Detect which cell encompasses the target text, then output its [X, Y] center coordinate. 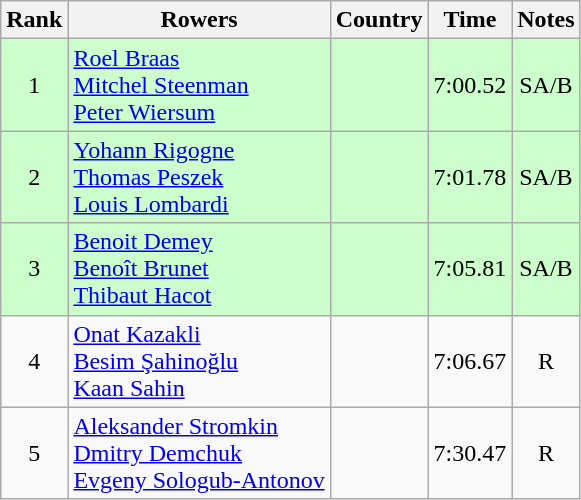
7:00.52 [470, 85]
7:01.78 [470, 177]
5 [34, 453]
Time [470, 20]
7:30.47 [470, 453]
3 [34, 269]
1 [34, 85]
Benoit DemeyBenoît BrunetThibaut Hacot [199, 269]
Roel BraasMitchel SteenmanPeter Wiersum [199, 85]
2 [34, 177]
4 [34, 361]
Rank [34, 20]
Country [379, 20]
Rowers [199, 20]
Onat KazakliBesim ŞahinoğluKaan Sahin [199, 361]
7:06.67 [470, 361]
Aleksander StromkinDmitry DemchukEvgeny Sologub-Antonov [199, 453]
Yohann RigogneThomas PeszekLouis Lombardi [199, 177]
7:05.81 [470, 269]
Notes [546, 20]
